Capture the cell that displays the provided text and extract its (X, Y) central coordinate. 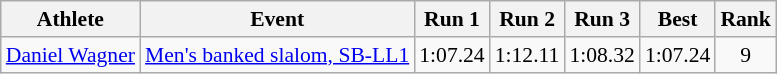
Run 2 (528, 19)
Event (277, 19)
Run 1 (452, 19)
Athlete (70, 19)
Rank (746, 19)
Men's banked slalom, SB-LL1 (277, 55)
Daniel Wagner (70, 55)
Run 3 (602, 19)
9 (746, 55)
1:08.32 (602, 55)
Best (678, 19)
1:12.11 (528, 55)
